Identify which cell holds the provided text, then report its (x, y) central coordinate. 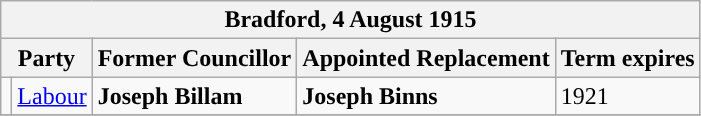
1921 (628, 96)
Party (46, 58)
Bradford, 4 August 1915 (350, 20)
Former Councillor (194, 58)
Joseph Binns (426, 96)
Joseph Billam (194, 96)
Appointed Replacement (426, 58)
Term expires (628, 58)
Labour (52, 96)
